Output the [X, Y] coordinate of the center of the cell containing the given text.  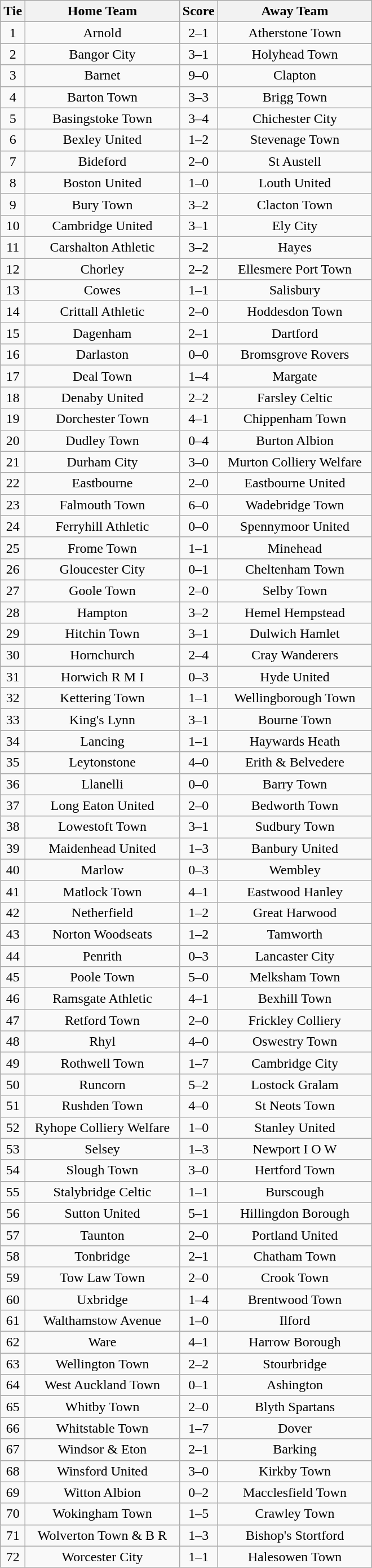
Maidenhead United [103, 848]
29 [13, 634]
Rhyl [103, 1042]
Murton Colliery Welfare [295, 462]
Taunton [103, 1235]
8 [13, 183]
14 [13, 312]
Clacton Town [295, 204]
30 [13, 655]
Salisbury [295, 290]
Deal Town [103, 376]
Tonbridge [103, 1256]
Ilford [295, 1321]
Dorchester Town [103, 419]
Selby Town [295, 591]
Eastbourne [103, 483]
Durham City [103, 462]
Macclesfield Town [295, 1492]
Arnold [103, 33]
West Auckland Town [103, 1385]
Chippenham Town [295, 419]
Cheltenham Town [295, 569]
Slough Town [103, 1170]
70 [13, 1514]
Away Team [295, 11]
Frome Town [103, 548]
Bishop's Stortford [295, 1535]
47 [13, 1020]
5–2 [198, 1085]
69 [13, 1492]
55 [13, 1192]
Marlow [103, 870]
41 [13, 891]
Carshalton Athletic [103, 247]
Brigg Town [295, 97]
3–3 [198, 97]
Wolverton Town & B R [103, 1535]
58 [13, 1256]
36 [13, 784]
Winsford United [103, 1471]
Gloucester City [103, 569]
Dulwich Hamlet [295, 634]
Home Team [103, 11]
11 [13, 247]
52 [13, 1127]
Dagenham [103, 333]
Haywards Heath [295, 741]
Eastbourne United [295, 483]
Denaby United [103, 398]
27 [13, 591]
Bury Town [103, 204]
5–1 [198, 1213]
Hertford Town [295, 1170]
2–4 [198, 655]
13 [13, 290]
Crawley Town [295, 1514]
Ramsgate Athletic [103, 999]
Wellington Town [103, 1364]
67 [13, 1450]
Whitstable Town [103, 1428]
Hoddesdon Town [295, 312]
7 [13, 161]
Erith & Belvedere [295, 763]
Bedworth Town [295, 805]
Melksham Town [295, 977]
Runcorn [103, 1085]
Barry Town [295, 784]
32 [13, 698]
King's Lynn [103, 720]
Sudbury Town [295, 827]
Lancaster City [295, 956]
Stanley United [295, 1127]
Score [198, 11]
Frickley Colliery [295, 1020]
Boston United [103, 183]
Penrith [103, 956]
Burton Albion [295, 441]
61 [13, 1321]
72 [13, 1557]
Barton Town [103, 97]
Banbury United [295, 848]
Selsey [103, 1149]
60 [13, 1299]
St Austell [295, 161]
Rushden Town [103, 1106]
33 [13, 720]
Harrow Borough [295, 1342]
Ely City [295, 226]
44 [13, 956]
6 [13, 140]
54 [13, 1170]
5 [13, 118]
Stevenage Town [295, 140]
Tie [13, 11]
Chichester City [295, 118]
71 [13, 1535]
63 [13, 1364]
Margate [295, 376]
0–2 [198, 1492]
6–0 [198, 505]
Matlock Town [103, 891]
Great Harwood [295, 913]
Dover [295, 1428]
68 [13, 1471]
Wellingborough Town [295, 698]
Wokingham Town [103, 1514]
Worcester City [103, 1557]
Bexley United [103, 140]
34 [13, 741]
Bourne Town [295, 720]
Clapton [295, 76]
28 [13, 612]
38 [13, 827]
45 [13, 977]
Hemel Hempstead [295, 612]
40 [13, 870]
23 [13, 505]
Lowestoft Town [103, 827]
Uxbridge [103, 1299]
9–0 [198, 76]
Barking [295, 1450]
51 [13, 1106]
57 [13, 1235]
1 [13, 33]
Windsor & Eton [103, 1450]
Bexhill Town [295, 999]
Bideford [103, 161]
Halesowen Town [295, 1557]
Louth United [295, 183]
Cowes [103, 290]
Holyhead Town [295, 54]
Horwich R M I [103, 677]
Netherfield [103, 913]
Llanelli [103, 784]
Goole Town [103, 591]
22 [13, 483]
Chatham Town [295, 1256]
Darlaston [103, 355]
Ashington [295, 1385]
43 [13, 934]
16 [13, 355]
Lostock Gralam [295, 1085]
Dudley Town [103, 441]
Basingstoke Town [103, 118]
64 [13, 1385]
49 [13, 1063]
Retford Town [103, 1020]
3–4 [198, 118]
62 [13, 1342]
Cray Wanderers [295, 655]
Blyth Spartans [295, 1407]
Burscough [295, 1192]
Crittall Athletic [103, 312]
Lancing [103, 741]
Stalybridge Celtic [103, 1192]
3 [13, 76]
Walthamstow Avenue [103, 1321]
Hayes [295, 247]
Oswestry Town [295, 1042]
24 [13, 526]
St Neots Town [295, 1106]
Ellesmere Port Town [295, 269]
Ferryhill Athletic [103, 526]
1–5 [198, 1514]
20 [13, 441]
46 [13, 999]
39 [13, 848]
Wembley [295, 870]
19 [13, 419]
9 [13, 204]
37 [13, 805]
50 [13, 1085]
Sutton United [103, 1213]
65 [13, 1407]
Dartford [295, 333]
Hitchin Town [103, 634]
59 [13, 1278]
26 [13, 569]
Bromsgrove Rovers [295, 355]
48 [13, 1042]
18 [13, 398]
Kettering Town [103, 698]
Cambridge United [103, 226]
Falmouth Town [103, 505]
Ware [103, 1342]
Hyde United [295, 677]
10 [13, 226]
Tow Law Town [103, 1278]
Newport I O W [295, 1149]
Bangor City [103, 54]
Long Eaton United [103, 805]
2 [13, 54]
Hillingdon Borough [295, 1213]
Eastwood Hanley [295, 891]
Witton Albion [103, 1492]
Cambridge City [295, 1063]
42 [13, 913]
Farsley Celtic [295, 398]
Stourbridge [295, 1364]
35 [13, 763]
Portland United [295, 1235]
53 [13, 1149]
Hornchurch [103, 655]
Atherstone Town [295, 33]
Whitby Town [103, 1407]
Minehead [295, 548]
Tamworth [295, 934]
Ryhope Colliery Welfare [103, 1127]
25 [13, 548]
4 [13, 97]
12 [13, 269]
56 [13, 1213]
Crook Town [295, 1278]
Brentwood Town [295, 1299]
31 [13, 677]
17 [13, 376]
21 [13, 462]
Poole Town [103, 977]
0–4 [198, 441]
Hampton [103, 612]
Barnet [103, 76]
Wadebridge Town [295, 505]
15 [13, 333]
Chorley [103, 269]
Spennymoor United [295, 526]
Norton Woodseats [103, 934]
Leytonstone [103, 763]
5–0 [198, 977]
66 [13, 1428]
Rothwell Town [103, 1063]
Kirkby Town [295, 1471]
